Return (x, y) of the center of cell containing provided text 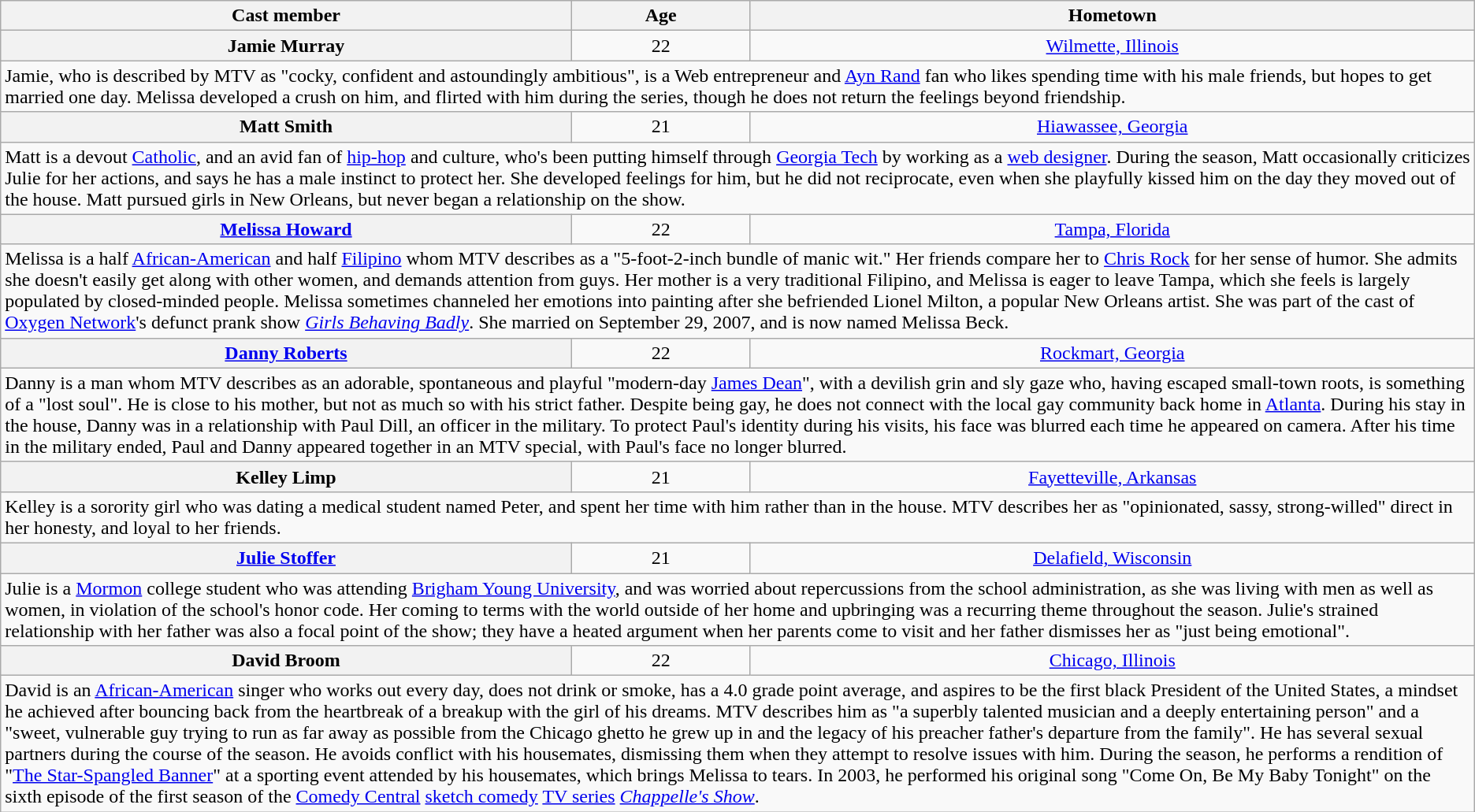
Delafield, Wisconsin (1113, 558)
Tampa, Florida (1113, 229)
Wilmette, Illinois (1113, 46)
Melissa Howard (287, 229)
Hiawassee, Georgia (1113, 127)
Jamie Murray (287, 46)
Danny Roberts (287, 353)
Fayetteville, Arkansas (1113, 476)
David Broom (287, 661)
Julie Stoffer (287, 558)
Hometown (1113, 16)
Cast member (287, 16)
Matt Smith (287, 127)
Chicago, Illinois (1113, 661)
Kelley Limp (287, 476)
Age (660, 16)
Rockmart, Georgia (1113, 353)
